Capture the cell that displays the provided text and extract its [x, y] central coordinate. 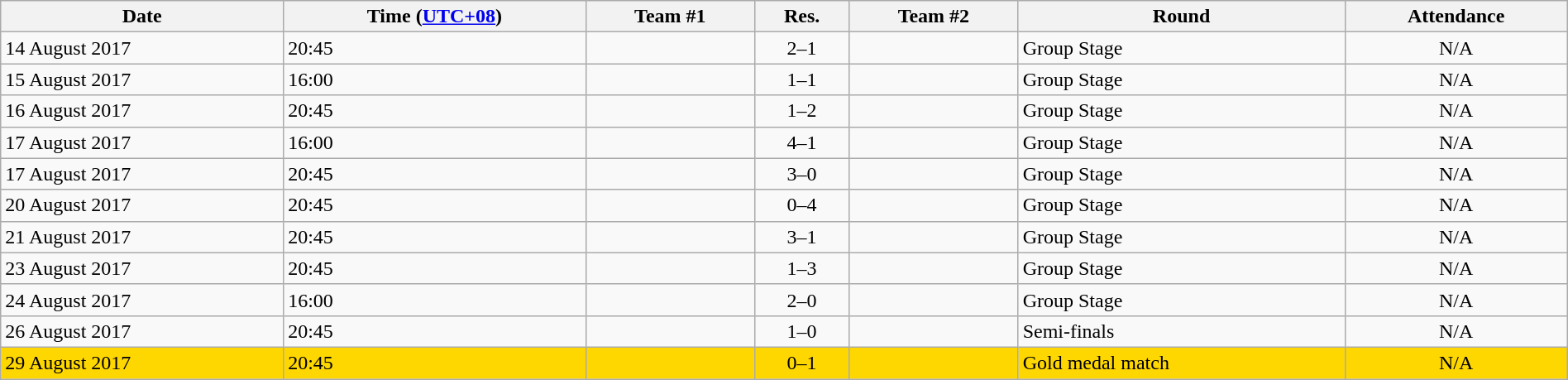
1–2 [802, 111]
Team #2 [934, 17]
26 August 2017 [142, 331]
14 August 2017 [142, 48]
Attendance [1456, 17]
1–3 [802, 268]
29 August 2017 [142, 363]
Time (UTC+08) [435, 17]
21 August 2017 [142, 237]
16 August 2017 [142, 111]
Gold medal match [1181, 363]
15 August 2017 [142, 79]
Res. [802, 17]
2–0 [802, 300]
3–1 [802, 237]
1–0 [802, 331]
20 August 2017 [142, 205]
0–1 [802, 363]
2–1 [802, 48]
0–4 [802, 205]
Team #1 [670, 17]
Date [142, 17]
3–0 [802, 174]
1–1 [802, 79]
23 August 2017 [142, 268]
24 August 2017 [142, 300]
Round [1181, 17]
4–1 [802, 142]
Semi-finals [1181, 331]
